Pinpoint the cell where the given text exists, returning its (x, y) midpoint coordinate. 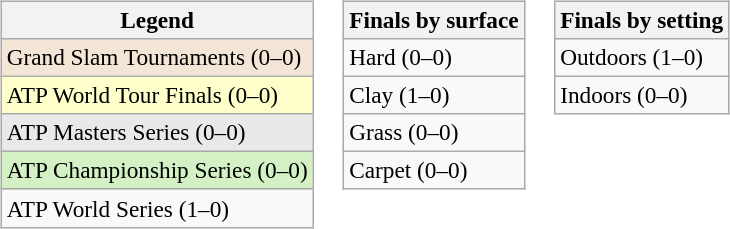
Finals by surface (434, 20)
ATP Masters Series (0–0) (157, 133)
Grass (0–0) (434, 133)
Legend (157, 20)
ATP Championship Series (0–0) (157, 171)
Carpet (0–0) (434, 171)
ATP World Series (1–0) (157, 208)
Outdoors (1–0) (642, 57)
Indoors (0–0) (642, 95)
Clay (1–0) (434, 95)
ATP World Tour Finals (0–0) (157, 95)
Finals by setting (642, 20)
Grand Slam Tournaments (0–0) (157, 57)
Hard (0–0) (434, 57)
